Search for the cell housing the specified text and yield its [x, y] center coordinate. 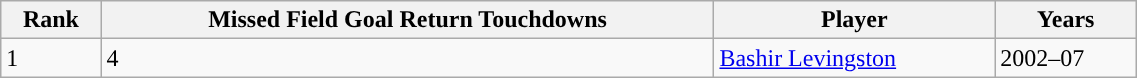
Missed Field Goal Return Touchdowns [408, 20]
4 [408, 58]
Years [1066, 20]
1 [51, 58]
Bashir Levingston [854, 58]
2002–07 [1066, 58]
Player [854, 20]
Rank [51, 20]
